Return [x, y] of the center of cell containing provided text 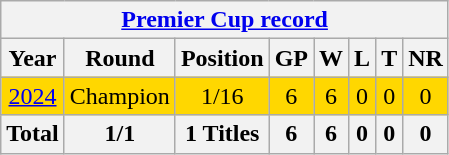
Champion [120, 96]
Total [33, 134]
Position [222, 58]
1 Titles [222, 134]
Year [33, 58]
W [332, 58]
Round [120, 58]
T [390, 58]
2024 [33, 96]
GP [291, 58]
L [362, 58]
1/16 [222, 96]
1/1 [120, 134]
NR [426, 58]
Premier Cup record [225, 20]
